Locate the cell with the specified text and output its (X, Y) center coordinate. 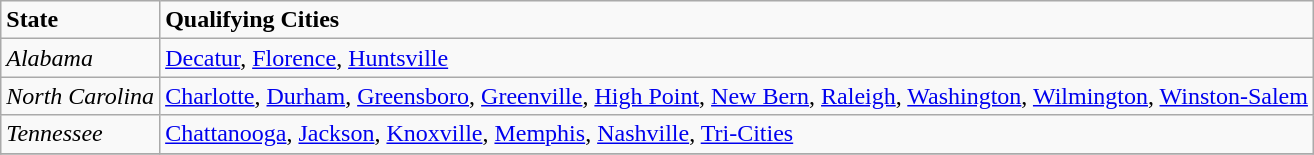
Decatur, Florence, Huntsville (737, 58)
Chattanooga, Jackson, Knoxville, Memphis, Nashville, Tri-Cities (737, 134)
Charlotte, Durham, Greensboro, Greenville, High Point, New Bern, Raleigh, Washington, Wilmington, Winston-Salem (737, 96)
North Carolina (80, 96)
Tennessee (80, 134)
State (80, 20)
Qualifying Cities (737, 20)
Alabama (80, 58)
